Pinpoint the cell where the given text exists, returning its (x, y) midpoint coordinate. 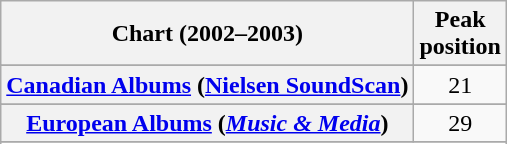
21 (460, 85)
Chart (2002–2003) (208, 34)
European Albums (Music & Media) (208, 123)
Canadian Albums (Nielsen SoundScan) (208, 85)
Peakposition (460, 34)
29 (460, 123)
